Provide the (X, Y) coordinate of the cell's center where the given text is located.  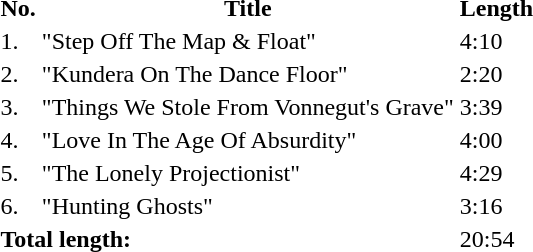
"The Lonely Projectionist" (248, 173)
"Step Off The Map & Float" (248, 41)
"Hunting Ghosts" (248, 206)
"Love In The Age Of Absurdity" (248, 140)
"Things We Stole From Vonnegut's Grave" (248, 107)
"Kundera On The Dance Floor" (248, 74)
